Output the (X, Y) coordinate of the center of the cell containing the given text.  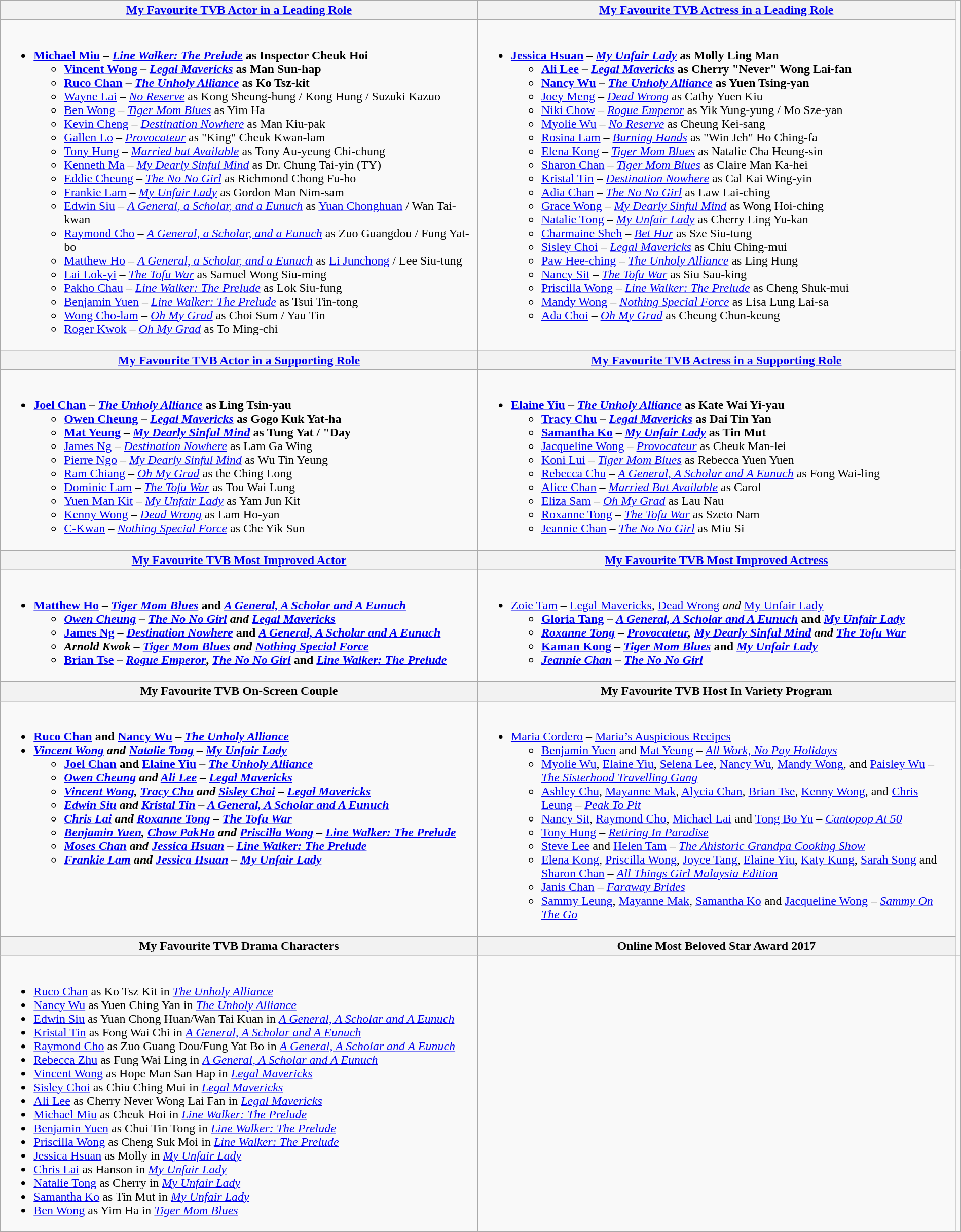
My Favourite TVB Actress in a Leading Role (716, 10)
My Favourite TVB On-Screen Couple (239, 691)
My Favourite TVB Drama Characters (239, 946)
My Favourite TVB Actor in a Leading Role (239, 10)
Online Most Beloved Star Award 2017 (716, 946)
My Favourite TVB Actor in a Supporting Role (239, 360)
My Favourite TVB Actress in a Supporting Role (716, 360)
My Favourite TVB Most Improved Actress (716, 560)
My Favourite TVB Host In Variety Program (716, 691)
My Favourite TVB Most Improved Actor (239, 560)
